Identify which cell holds the provided text, then report its (x, y) central coordinate. 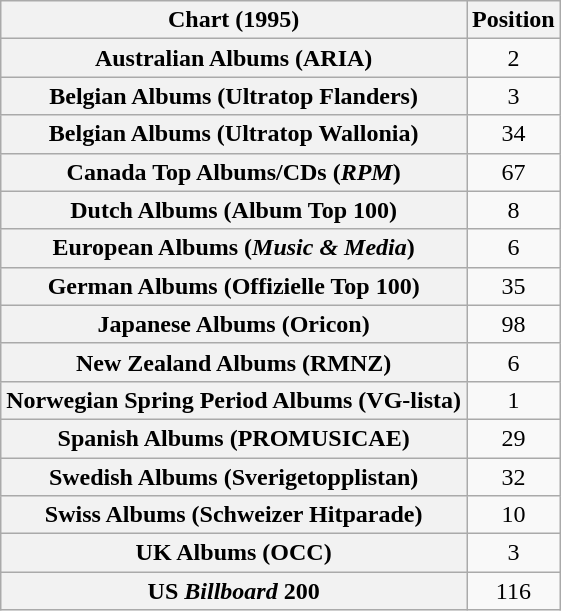
35 (513, 286)
US Billboard 200 (234, 591)
Dutch Albums (Album Top 100) (234, 210)
Belgian Albums (Ultratop Wallonia) (234, 134)
German Albums (Offizielle Top 100) (234, 286)
Canada Top Albums/CDs (RPM) (234, 172)
New Zealand Albums (RMNZ) (234, 362)
32 (513, 477)
Belgian Albums (Ultratop Flanders) (234, 96)
98 (513, 324)
10 (513, 515)
8 (513, 210)
29 (513, 438)
Norwegian Spring Period Albums (VG-lista) (234, 400)
Swiss Albums (Schweizer Hitparade) (234, 515)
Position (513, 20)
67 (513, 172)
UK Albums (OCC) (234, 553)
Swedish Albums (Sverigetopplistan) (234, 477)
1 (513, 400)
Spanish Albums (PROMUSICAE) (234, 438)
2 (513, 58)
34 (513, 134)
Chart (1995) (234, 20)
Australian Albums (ARIA) (234, 58)
Japanese Albums (Oricon) (234, 324)
116 (513, 591)
European Albums (Music & Media) (234, 248)
